Find where the given text appears and provide that cell's center as (x, y) coordinate. 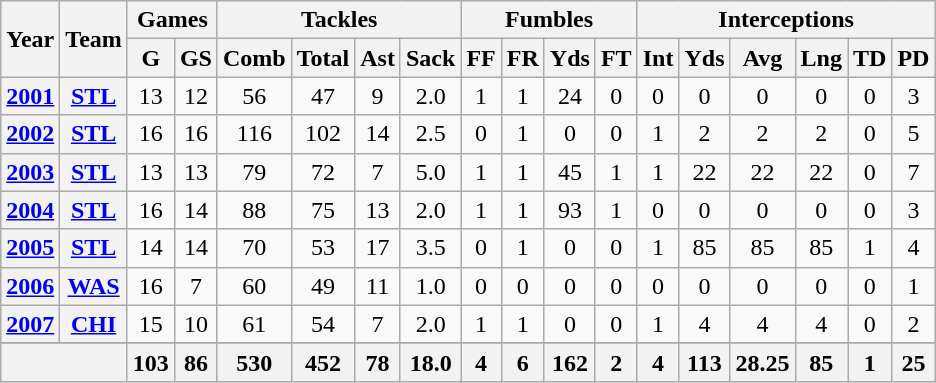
28.25 (762, 362)
24 (570, 96)
2002 (30, 134)
2005 (30, 248)
Avg (762, 58)
Team (94, 39)
GS (196, 58)
Games (172, 20)
Tackles (338, 20)
FT (616, 58)
25 (914, 362)
78 (378, 362)
2006 (30, 286)
Sack (430, 58)
54 (323, 324)
61 (254, 324)
9 (378, 96)
Total (323, 58)
Year (30, 39)
TD (870, 58)
530 (254, 362)
86 (196, 362)
75 (323, 210)
60 (254, 286)
Ast (378, 58)
2001 (30, 96)
FR (522, 58)
2007 (30, 324)
116 (254, 134)
12 (196, 96)
Lng (821, 58)
47 (323, 96)
162 (570, 362)
CHI (94, 324)
18.0 (430, 362)
102 (323, 134)
Comb (254, 58)
17 (378, 248)
1.0 (430, 286)
G (150, 58)
56 (254, 96)
5.0 (430, 172)
79 (254, 172)
53 (323, 248)
2004 (30, 210)
72 (323, 172)
Int (658, 58)
6 (522, 362)
49 (323, 286)
452 (323, 362)
10 (196, 324)
93 (570, 210)
5 (914, 134)
113 (704, 362)
2003 (30, 172)
70 (254, 248)
Interceptions (786, 20)
FF (481, 58)
WAS (94, 286)
Fumbles (549, 20)
11 (378, 286)
15 (150, 324)
88 (254, 210)
2.5 (430, 134)
3.5 (430, 248)
45 (570, 172)
103 (150, 362)
PD (914, 58)
